Return the (X, Y) coordinate for the center point of the cell that contains the specified text.  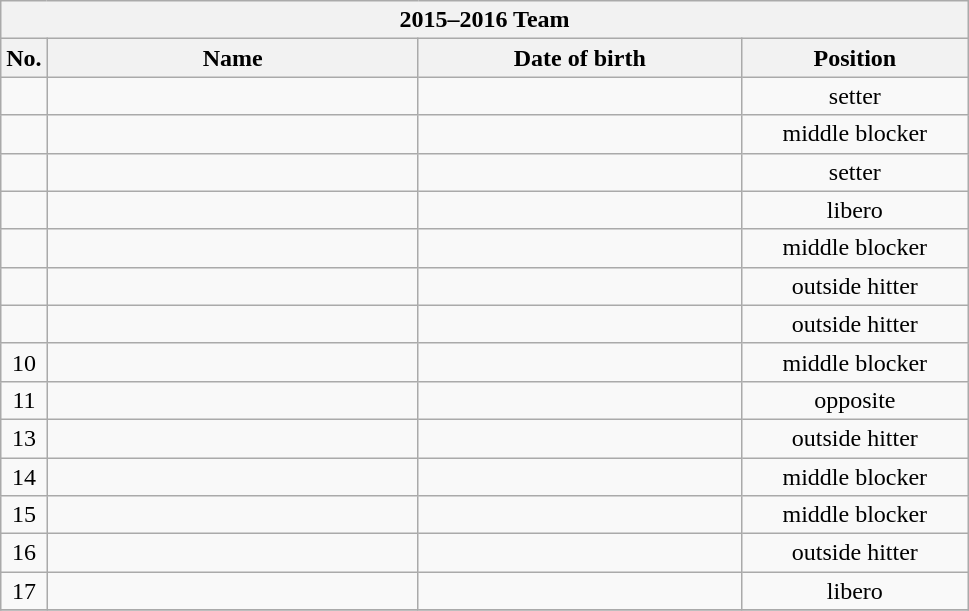
15 (24, 515)
13 (24, 438)
Date of birth (580, 58)
2015–2016 Team (485, 20)
opposite (854, 400)
Position (854, 58)
10 (24, 362)
16 (24, 553)
No. (24, 58)
14 (24, 477)
11 (24, 400)
Name (232, 58)
17 (24, 591)
